Pinpoint the cell where the given text exists, returning its (x, y) midpoint coordinate. 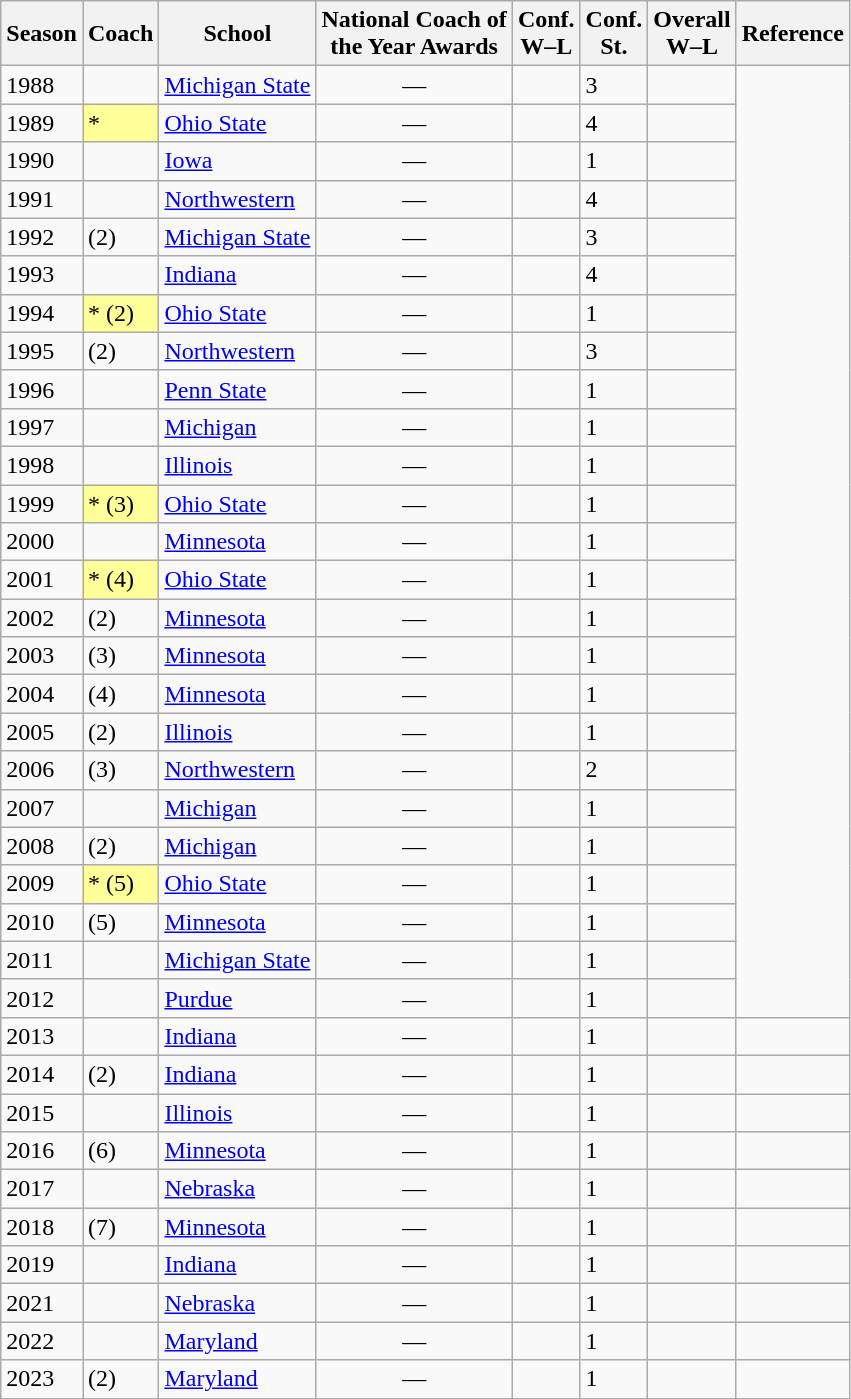
1991 (42, 199)
2016 (42, 1151)
* (120, 123)
2007 (42, 808)
Conf.St. (614, 34)
Season (42, 34)
(5) (120, 922)
1999 (42, 503)
1994 (42, 313)
1988 (42, 85)
1997 (42, 427)
2010 (42, 922)
(4) (120, 694)
* (2) (120, 313)
Purdue (238, 998)
1989 (42, 123)
2006 (42, 770)
OverallW–L (692, 34)
2013 (42, 1036)
2003 (42, 656)
National Coach ofthe Year Awards (414, 34)
2014 (42, 1074)
Reference (792, 34)
* (3) (120, 503)
Conf.W–L (546, 34)
1998 (42, 465)
2009 (42, 884)
Iowa (238, 161)
1996 (42, 389)
2000 (42, 542)
2008 (42, 846)
1990 (42, 161)
2005 (42, 732)
1993 (42, 275)
2 (614, 770)
2018 (42, 1227)
1995 (42, 351)
2019 (42, 1265)
2001 (42, 580)
2021 (42, 1303)
2015 (42, 1113)
2022 (42, 1341)
* (5) (120, 884)
2004 (42, 694)
Penn State (238, 389)
* (4) (120, 580)
2017 (42, 1189)
Coach (120, 34)
(7) (120, 1227)
1992 (42, 237)
(6) (120, 1151)
2012 (42, 998)
2011 (42, 960)
2023 (42, 1379)
School (238, 34)
2002 (42, 618)
